Locate the cell with the specified text and output its [X, Y] center coordinate. 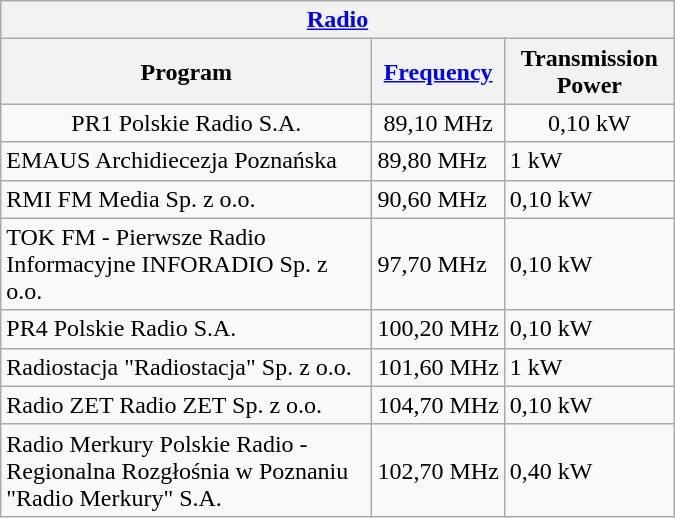
97,70 MHz [438, 264]
89,10 MHz [438, 123]
Program [186, 72]
Transmission Power [589, 72]
Radio ZET Radio ZET Sp. z o.o. [186, 405]
101,60 MHz [438, 367]
PR1 Polskie Radio S.A. [186, 123]
100,20 MHz [438, 329]
PR4 Polskie Radio S.A. [186, 329]
90,60 MHz [438, 199]
104,70 MHz [438, 405]
Radio [338, 20]
Radiostacja "Radiostacja" Sp. z o.o. [186, 367]
RMI FM Media Sp. z o.o. [186, 199]
TOK FM - Pierwsze Radio Informacyjne INFORADIO Sp. z o.o. [186, 264]
EMAUS Archidiecezja Poznańska [186, 161]
89,80 MHz [438, 161]
102,70 MHz [438, 470]
Radio Merkury Polskie Radio - Regionalna Rozgłośnia w Poznaniu "Radio Merkury" S.A. [186, 470]
Frequency [438, 72]
0,40 kW [589, 470]
